Pinpoint the cell where the given text exists, returning its [x, y] midpoint coordinate. 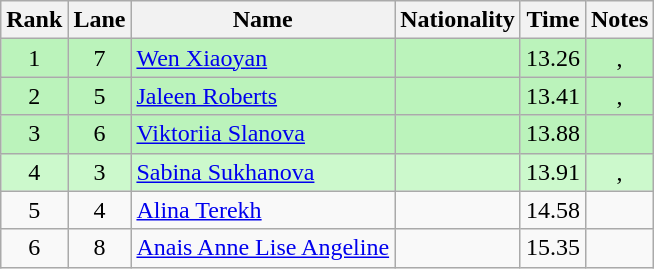
Notes [619, 20]
13.26 [552, 58]
Nationality [458, 20]
15.35 [552, 248]
Viktoriia Slanova [263, 134]
Lane [100, 20]
Jaleen Roberts [263, 96]
Rank [34, 20]
Time [552, 20]
Wen Xiaoyan [263, 58]
8 [100, 248]
Anais Anne Lise Angeline [263, 248]
Name [263, 20]
1 [34, 58]
13.88 [552, 134]
7 [100, 58]
2 [34, 96]
13.91 [552, 172]
Sabina Sukhanova [263, 172]
13.41 [552, 96]
14.58 [552, 210]
Alina Terekh [263, 210]
